Find where the given text appears and provide that cell's center as (x, y) coordinate. 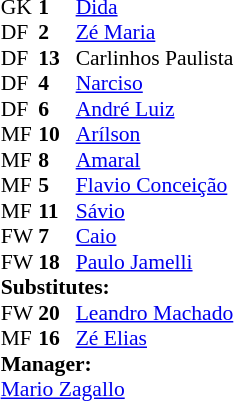
7 (57, 237)
Zé Maria (155, 33)
Carlinhos Paulista (155, 58)
5 (57, 185)
Substitutes: (118, 287)
13 (57, 58)
8 (57, 160)
André Luiz (155, 109)
10 (57, 135)
2 (57, 33)
Arílson (155, 135)
4 (57, 83)
Sávio (155, 211)
Flavio Conceição (155, 185)
Manager: (118, 364)
Zé Elias (155, 339)
Leandro Machado (155, 313)
6 (57, 109)
16 (57, 339)
Caio (155, 237)
Amaral (155, 160)
Paulo Jamelli (155, 262)
20 (57, 313)
18 (57, 262)
Narciso (155, 83)
11 (57, 211)
